Return the (x, y) coordinate for the center point of the cell that contains the specified text.  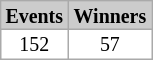
Winners (110, 16)
152 (34, 44)
57 (110, 44)
Events (34, 16)
